For the text-containing cell, return its midpoint in [x, y] coordinate format. 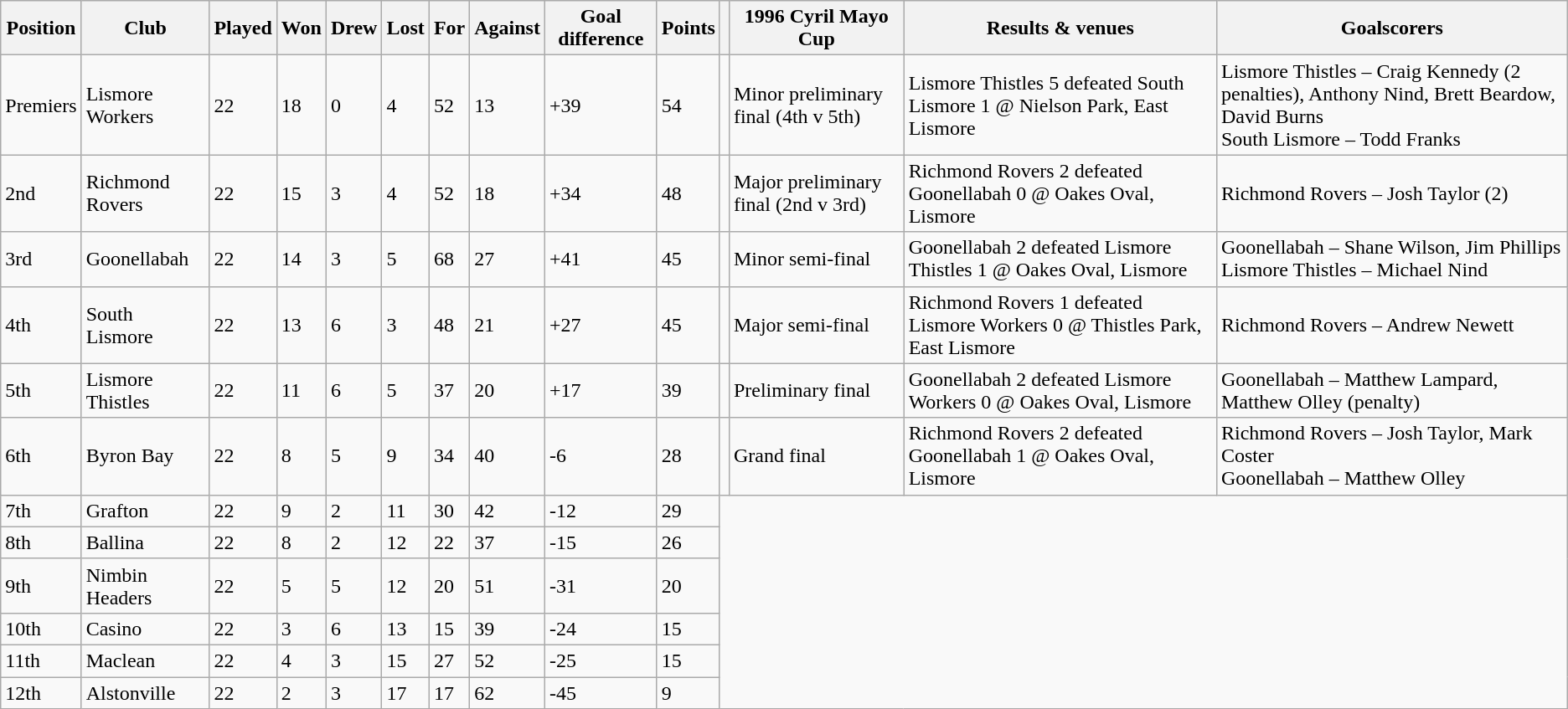
Goonellabah 2 defeated Lismore Thistles 1 @ Oakes Oval, Lismore [1060, 259]
12th [41, 692]
Goonellabah – Matthew Lampard, Matthew Olley (penalty) [1392, 390]
0 [353, 105]
68 [449, 259]
Richmond Rovers – Andrew Newett [1392, 325]
4th [41, 325]
For [449, 28]
2nd [41, 193]
Grafton [146, 511]
Byron Bay [146, 456]
-24 [601, 629]
Lismore Thistles [146, 390]
Minor preliminary final (4th v 5th) [816, 105]
-15 [601, 542]
40 [508, 456]
Lismore Thistles – Craig Kennedy (2 penalties), Anthony Nind, Brett Beardow, David BurnsSouth Lismore – Todd Franks [1392, 105]
Goal difference [601, 28]
Against [508, 28]
Won [302, 28]
9th [41, 586]
-25 [601, 660]
-6 [601, 456]
62 [508, 692]
Goalscorers [1392, 28]
+39 [601, 105]
10th [41, 629]
29 [689, 511]
Goonellabah – Shane Wilson, Jim PhillipsLismore Thistles – Michael Nind [1392, 259]
54 [689, 105]
+17 [601, 390]
+27 [601, 325]
Alstonville [146, 692]
Played [243, 28]
Richmond Rovers [146, 193]
6th [41, 456]
+34 [601, 193]
Major semi-final [816, 325]
30 [449, 511]
Lismore Thistles 5 defeated South Lismore 1 @ Nielson Park, East Lismore [1060, 105]
Nimbin Headers [146, 586]
14 [302, 259]
1996 Cyril Mayo Cup [816, 28]
Lost [405, 28]
-12 [601, 511]
Position [41, 28]
Richmond Rovers 2 defeated Goonellabah 1 @ Oakes Oval, Lismore [1060, 456]
Richmond Rovers – Josh Taylor (2) [1392, 193]
Drew [353, 28]
South Lismore [146, 325]
-45 [601, 692]
-31 [601, 586]
Ballina [146, 542]
Lismore Workers [146, 105]
42 [508, 511]
Results & venues [1060, 28]
5th [41, 390]
Richmond Rovers – Josh Taylor, Mark CosterGoonellabah – Matthew Olley [1392, 456]
3rd [41, 259]
Maclean [146, 660]
21 [508, 325]
Goonellabah [146, 259]
26 [689, 542]
Richmond Rovers 1 defeated Lismore Workers 0 @ Thistles Park, East Lismore [1060, 325]
Richmond Rovers 2 defeated Goonellabah 0 @ Oakes Oval, Lismore [1060, 193]
Grand final [816, 456]
Casino [146, 629]
7th [41, 511]
11th [41, 660]
51 [508, 586]
8th [41, 542]
Points [689, 28]
28 [689, 456]
Goonellabah 2 defeated Lismore Workers 0 @ Oakes Oval, Lismore [1060, 390]
Major preliminary final (2nd v 3rd) [816, 193]
Preliminary final [816, 390]
+41 [601, 259]
34 [449, 456]
Premiers [41, 105]
Club [146, 28]
Minor semi-final [816, 259]
